Provide the (x, y) coordinate of the cell's center where the given text is located.  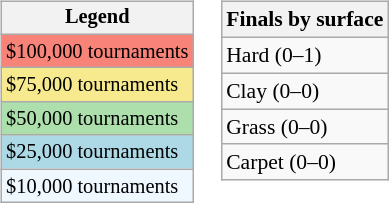
Clay (0–0) (304, 91)
$50,000 tournaments (97, 119)
$75,000 tournaments (97, 85)
$10,000 tournaments (97, 186)
Carpet (0–0) (304, 162)
Grass (0–0) (304, 127)
$100,000 tournaments (97, 51)
Finals by surface (304, 20)
Hard (0–1) (304, 55)
Legend (97, 18)
$25,000 tournaments (97, 152)
